Scan for the cell matching the given text and deliver its (x, y) coordinate at center. 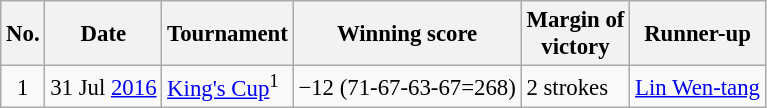
1 (23, 87)
−12 (71-67-63-67=268) (407, 87)
Winning score (407, 34)
King's Cup1 (228, 87)
31 Jul 2016 (104, 87)
Tournament (228, 34)
No. (23, 34)
2 strokes (576, 87)
Date (104, 34)
Margin ofvictory (576, 34)
Lin Wen-tang (698, 87)
Runner-up (698, 34)
